Determine the [x, y] coordinate at the center of the cell enclosing the given text.  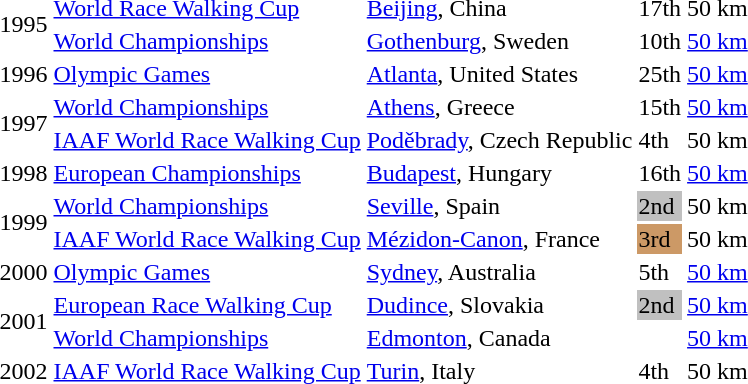
Poděbrady, Czech Republic [500, 140]
3rd [660, 239]
Seville, Spain [500, 206]
15th [660, 107]
4th [660, 140]
Edmonton, Canada [500, 338]
Atlanta, United States [500, 74]
25th [660, 74]
Athens, Greece [500, 107]
Mézidon-Canon, France [500, 239]
5th [660, 272]
European Championships [207, 173]
European Race Walking Cup [207, 305]
Gothenburg, Sweden [500, 41]
Dudince, Slovakia [500, 305]
Budapest, Hungary [500, 173]
10th [660, 41]
16th [660, 173]
Sydney, Australia [500, 272]
